Locate the cell with the specified text and output its (x, y) center coordinate. 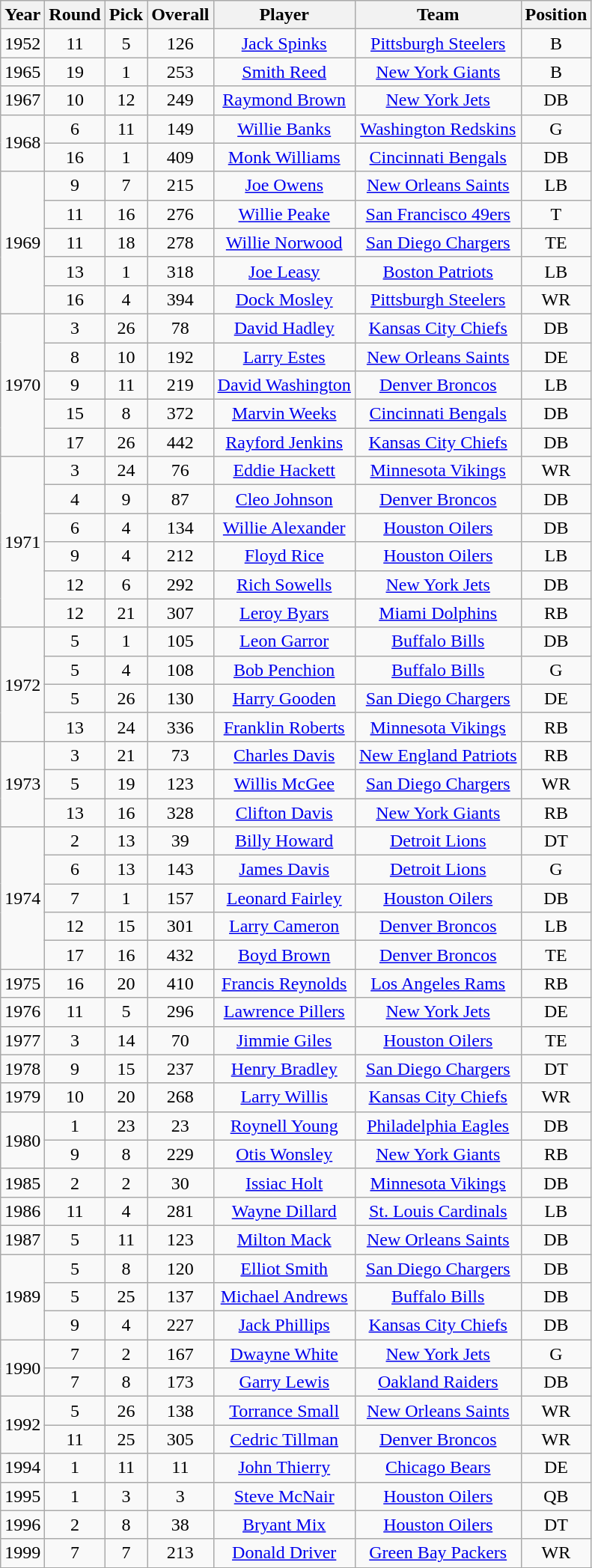
Player (284, 15)
Larry Willis (284, 1097)
138 (180, 1411)
New England Patriots (438, 755)
1999 (22, 1553)
1970 (22, 385)
Garry Lewis (284, 1382)
Pick (126, 15)
Overall (180, 15)
Billy Howard (284, 841)
442 (180, 442)
167 (180, 1354)
14 (126, 1040)
1972 (22, 684)
305 (180, 1439)
73 (180, 755)
227 (180, 1326)
278 (180, 242)
Harry Gooden (284, 698)
Eddie Hackett (284, 471)
39 (180, 841)
Dock Mosley (284, 299)
1968 (22, 143)
1986 (22, 1211)
1978 (22, 1069)
Willie Peake (284, 214)
1969 (22, 242)
1975 (22, 983)
87 (180, 499)
Larry Cameron (284, 927)
1996 (22, 1525)
Smith Reed (284, 72)
1974 (22, 898)
192 (180, 357)
Cleo Johnson (284, 499)
76 (180, 471)
Cedric Tillman (284, 1439)
328 (180, 812)
296 (180, 1012)
Michael Andrews (284, 1297)
Roynell Young (284, 1126)
432 (180, 955)
Team (438, 15)
Raymond Brown (284, 100)
Rich Sowells (284, 585)
215 (180, 186)
249 (180, 100)
157 (180, 898)
1977 (22, 1040)
Charles Davis (284, 755)
Francis Reynolds (284, 983)
30 (180, 1183)
137 (180, 1297)
Dwayne White (284, 1354)
1973 (22, 784)
Floyd Rice (284, 556)
Lawrence Pillers (284, 1012)
Franklin Roberts (284, 727)
1985 (22, 1183)
Boyd Brown (284, 955)
Bryant Mix (284, 1525)
134 (180, 528)
1965 (22, 72)
Round (75, 15)
18 (126, 242)
318 (180, 271)
143 (180, 870)
Otis Wonsley (284, 1154)
1967 (22, 100)
268 (180, 1097)
David Washington (284, 385)
James Davis (284, 870)
212 (180, 556)
1995 (22, 1496)
Chicago Bears (438, 1468)
John Thierry (284, 1468)
Jack Spinks (284, 43)
1989 (22, 1297)
Bob Penchion (284, 670)
Larry Estes (284, 357)
1992 (22, 1425)
Issiac Holt (284, 1183)
Donald Driver (284, 1553)
Steve McNair (284, 1496)
78 (180, 328)
Marvin Weeks (284, 414)
219 (180, 385)
130 (180, 698)
213 (180, 1553)
Torrance Small (284, 1411)
149 (180, 129)
St. Louis Cardinals (438, 1211)
281 (180, 1211)
173 (180, 1382)
70 (180, 1040)
301 (180, 927)
David Hadley (284, 328)
Wayne Dillard (284, 1211)
Year (22, 15)
Leon Garror (284, 641)
409 (180, 157)
1994 (22, 1468)
1952 (22, 43)
292 (180, 585)
QB (556, 1496)
Willie Norwood (284, 242)
372 (180, 414)
1976 (22, 1012)
Leroy Byars (284, 613)
T (556, 214)
Los Angeles Rams (438, 983)
108 (180, 670)
Joe Owens (284, 186)
307 (180, 613)
Clifton Davis (284, 812)
1971 (22, 542)
Leonard Fairley (284, 898)
1990 (22, 1368)
Miami Dolphins (438, 613)
Milton Mack (284, 1239)
1979 (22, 1097)
229 (180, 1154)
Oakland Raiders (438, 1382)
120 (180, 1269)
410 (180, 983)
126 (180, 43)
Joe Leasy (284, 271)
Willis McGee (284, 784)
253 (180, 72)
394 (180, 299)
336 (180, 727)
Green Bay Packers (438, 1553)
Philadelphia Eagles (438, 1126)
Monk Williams (284, 157)
Position (556, 15)
Boston Patriots (438, 271)
276 (180, 214)
38 (180, 1525)
Rayford Jenkins (284, 442)
Jack Phillips (284, 1326)
237 (180, 1069)
1987 (22, 1239)
1980 (22, 1140)
105 (180, 641)
Henry Bradley (284, 1069)
San Francisco 49ers (438, 214)
Willie Alexander (284, 528)
Washington Redskins (438, 129)
Willie Banks (284, 129)
Elliot Smith (284, 1269)
Jimmie Giles (284, 1040)
